Capture the cell that displays the provided text and extract its (x, y) central coordinate. 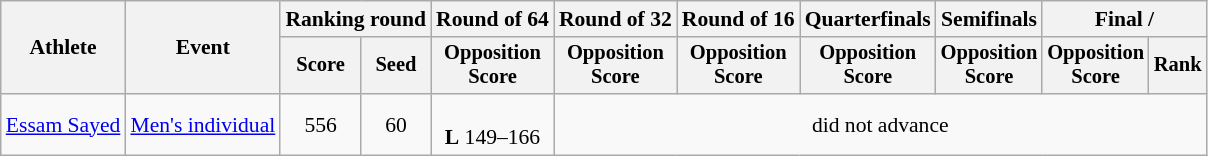
Quarterfinals (868, 19)
556 (320, 124)
Final / (1124, 19)
did not advance (880, 124)
Essam Sayed (64, 124)
Seed (396, 66)
Score (320, 66)
Athlete (64, 48)
Rank (1178, 66)
60 (396, 124)
Round of 64 (492, 19)
L 149–166 (492, 124)
Round of 32 (616, 19)
Ranking round (356, 19)
Semifinals (990, 19)
Men's individual (202, 124)
Event (202, 48)
Round of 16 (738, 19)
